Identify which cell holds the provided text, then report its [x, y] central coordinate. 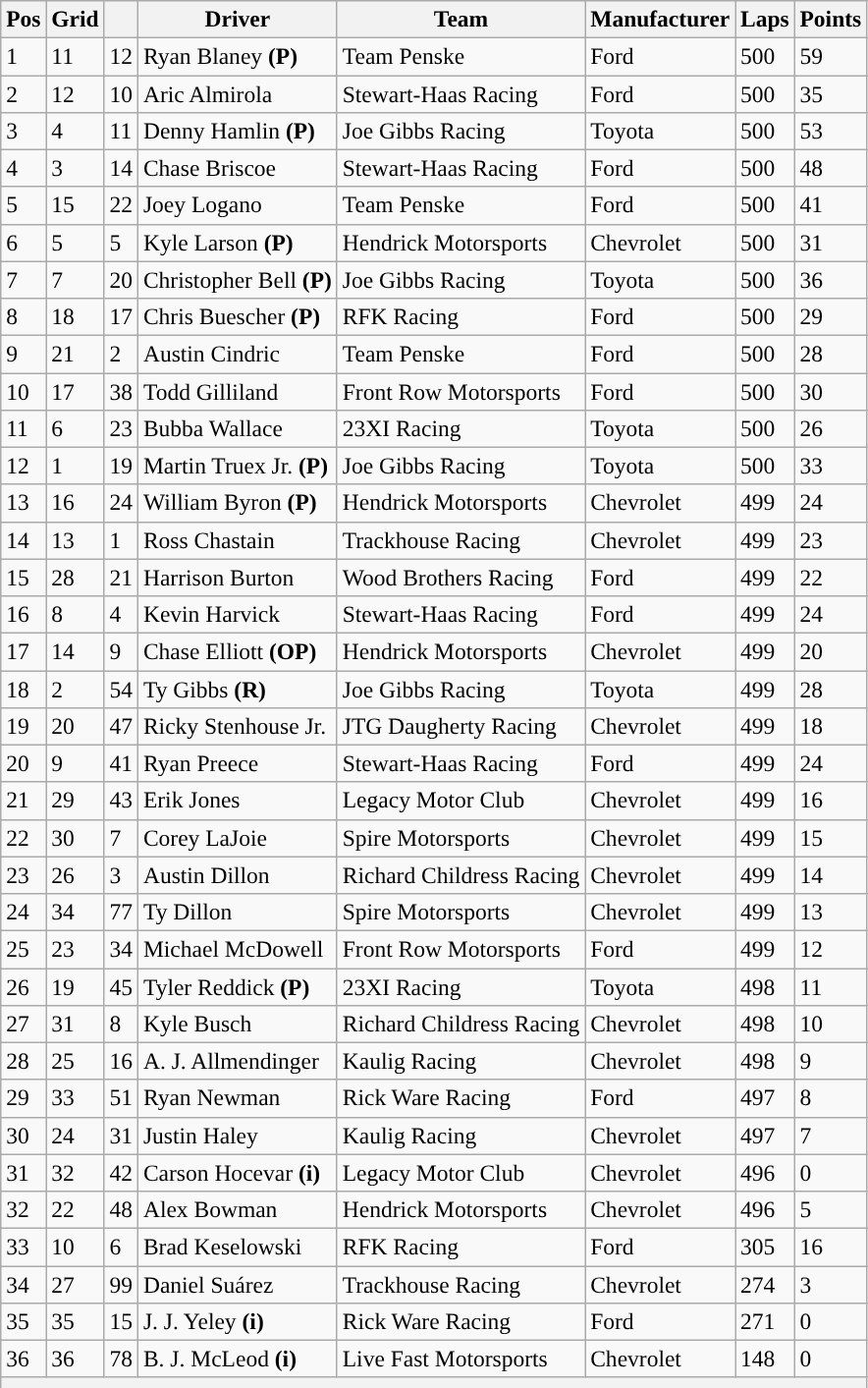
78 [121, 1359]
77 [121, 912]
59 [831, 56]
Alex Bowman [238, 1209]
Martin Truex Jr. (P) [238, 466]
Kyle Busch [238, 1024]
Live Fast Motorsports [461, 1359]
Carson Hocevar (i) [238, 1173]
Chris Buescher (P) [238, 316]
Daniel Suárez [238, 1284]
Laps [766, 19]
Pos [24, 19]
Brad Keselowski [238, 1247]
Joey Logano [238, 205]
Corey LaJoie [238, 838]
Harrison Burton [238, 578]
William Byron (P) [238, 503]
Manufacturer [660, 19]
Erik Jones [238, 801]
43 [121, 801]
42 [121, 1173]
Ryan Newman [238, 1098]
Christopher Bell (P) [238, 280]
Grid [75, 19]
Ryan Blaney (P) [238, 56]
47 [121, 726]
Austin Dillon [238, 875]
Kevin Harvick [238, 614]
Aric Almirola [238, 93]
B. J. McLeod (i) [238, 1359]
Points [831, 19]
Kyle Larson (P) [238, 243]
53 [831, 131]
51 [121, 1098]
Ty Dillon [238, 912]
38 [121, 391]
JTG Daugherty Racing [461, 726]
54 [121, 689]
J. J. Yeley (i) [238, 1321]
Bubba Wallace [238, 428]
Denny Hamlin (P) [238, 131]
305 [766, 1247]
99 [121, 1284]
45 [121, 986]
Michael McDowell [238, 949]
Driver [238, 19]
Todd Gilliland [238, 391]
Chase Elliott (OP) [238, 651]
Tyler Reddick (P) [238, 986]
Austin Cindric [238, 354]
148 [766, 1359]
Team [461, 19]
271 [766, 1321]
Ty Gibbs (R) [238, 689]
Chase Briscoe [238, 168]
Ross Chastain [238, 540]
Wood Brothers Racing [461, 578]
Ricky Stenhouse Jr. [238, 726]
A. J. Allmendinger [238, 1061]
274 [766, 1284]
Justin Haley [238, 1136]
Ryan Preece [238, 763]
